Extract the [x, y] coordinate from the center of the cell holding the provided text.  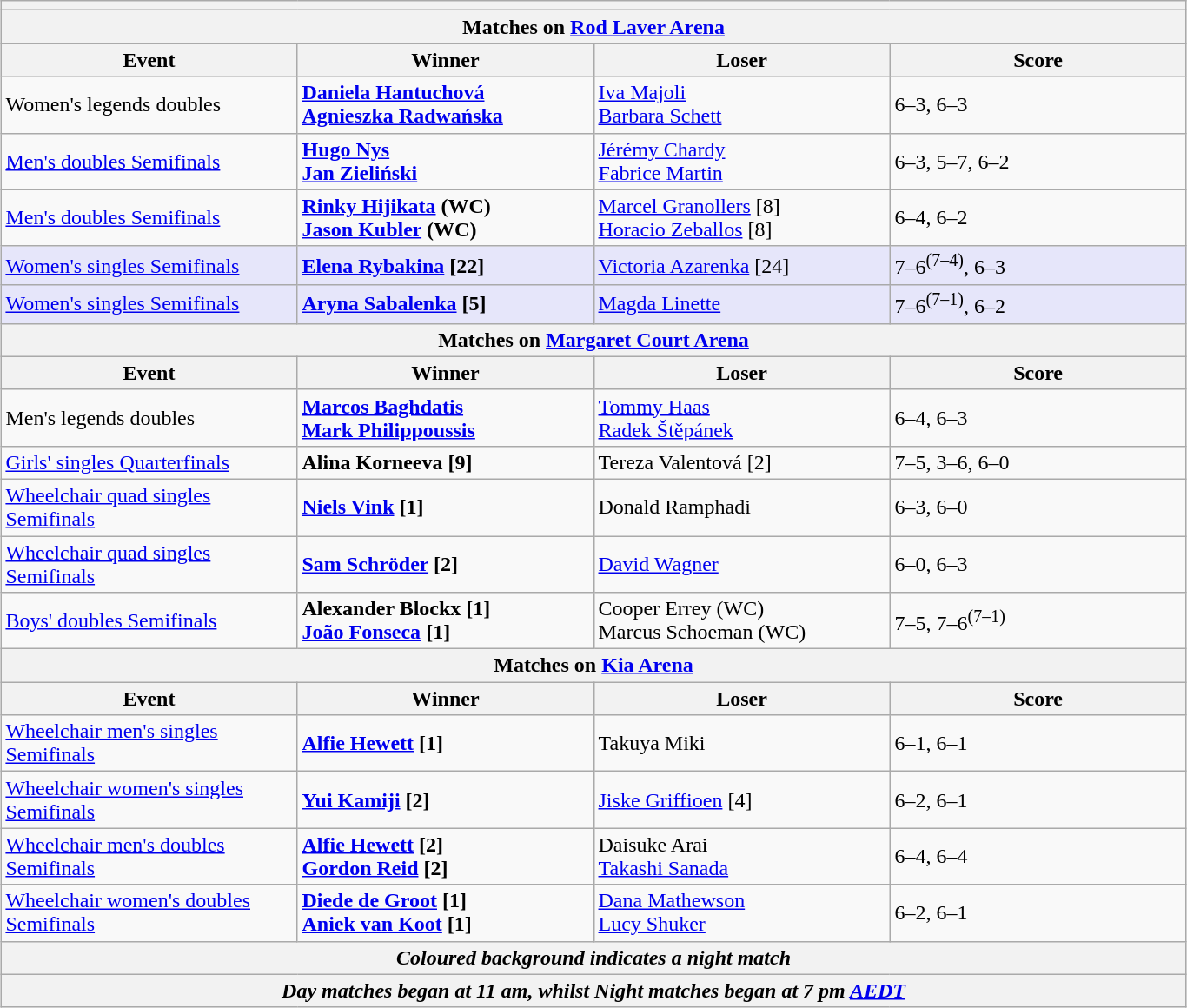
6–4, 6–3 [1038, 417]
Iva Majoli Barbara Schett [742, 104]
Niels Vink [1] [445, 507]
Wheelchair women's doubles Semifinals [149, 912]
Alfie Hewett [2] Gordon Reid [2] [445, 857]
Yui Kamiji [2] [445, 799]
Alexander Blockx [1] João Fonseca [1] [445, 620]
Jérémy Chardy Fabrice Martin [742, 162]
Marcel Granollers [8] Horacio Zeballos [8] [742, 217]
7–5, 3–6, 6–0 [1038, 462]
Sam Schröder [2] [445, 565]
Day matches began at 11 am, whilst Night matches began at 7 pm AEDT [593, 991]
Tereza Valentová [2] [742, 462]
Aryna Sabalenka [5] [445, 304]
Daisuke Arai Takashi Sanada [742, 857]
Alina Korneeva [9] [445, 462]
7–6(7–1), 6–2 [1038, 304]
Diede de Groot [1] Aniek van Koot [1] [445, 912]
Jiske Griffioen [4] [742, 799]
Coloured background indicates a night match [593, 958]
Takuya Miki [742, 744]
7–6(7–4), 6–3 [1038, 266]
Donald Ramphadi [742, 507]
Matches on Rod Laver Arena [593, 27]
Dana Mathewson Lucy Shuker [742, 912]
David Wagner [742, 565]
Cooper Errey (WC) Marcus Schoeman (WC) [742, 620]
Hugo Nys Jan Zieliński [445, 162]
Women's legends doubles [149, 104]
Wheelchair men's singles Semifinals [149, 744]
Boys' doubles Semifinals [149, 620]
7–5, 7–6(7–1) [1038, 620]
Tommy Haas Radek Štěpánek [742, 417]
6–3, 5–7, 6–2 [1038, 162]
Daniela Hantuchová Agnieszka Radwańska [445, 104]
Wheelchair men's doubles Semifinals [149, 857]
Matches on Margaret Court Arena [593, 340]
6–3, 6–0 [1038, 507]
Alfie Hewett [1] [445, 744]
Elena Rybakina [22] [445, 266]
Magda Linette [742, 304]
Men's legends doubles [149, 417]
Wheelchair women's singles Semifinals [149, 799]
Marcos Baghdatis Mark Philippoussis [445, 417]
Victoria Azarenka [24] [742, 266]
Matches on Kia Arena [593, 666]
6–1, 6–1 [1038, 744]
6–4, 6–4 [1038, 857]
Girls' singles Quarterfinals [149, 462]
6–4, 6–2 [1038, 217]
6–0, 6–3 [1038, 565]
6–3, 6–3 [1038, 104]
Rinky Hijikata (WC) Jason Kubler (WC) [445, 217]
